Detect which cell encompasses the target text, then output its (X, Y) center coordinate. 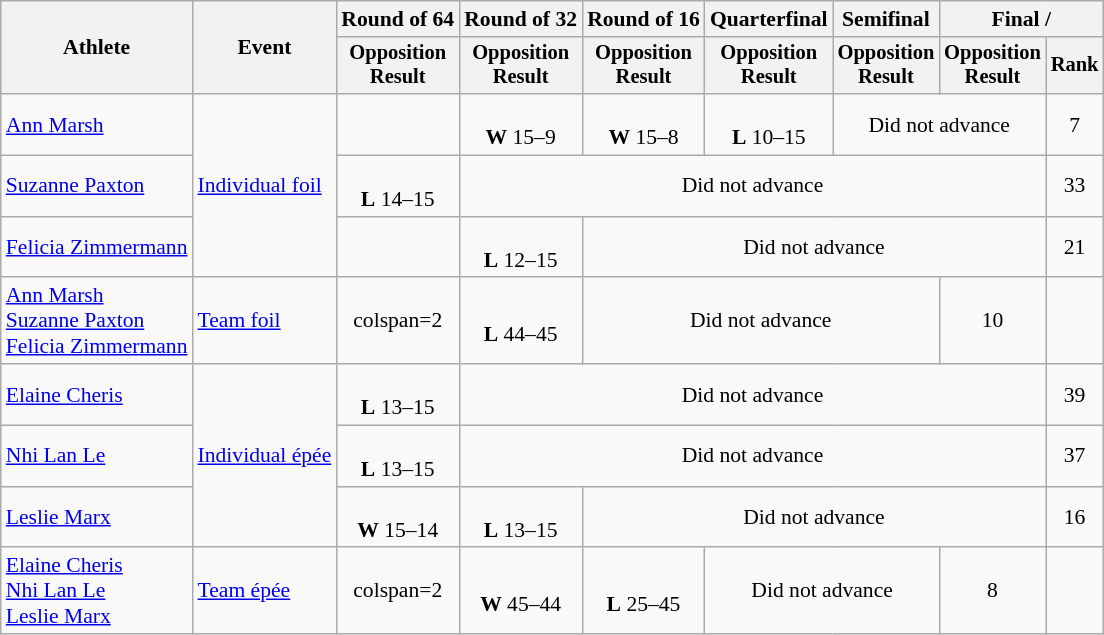
Felicia Zimmermann (97, 248)
Ann MarshSuzanne PaxtonFelicia Zimmermann (97, 322)
Final / (1021, 19)
Individual épée (265, 456)
Round of 32 (520, 19)
21 (1075, 248)
W 15–14 (398, 518)
L 10–15 (769, 124)
Round of 16 (644, 19)
W 15–8 (644, 124)
W 45–44 (520, 592)
Elaine Cheris (97, 394)
Suzanne Paxton (97, 186)
W 15–9 (520, 124)
Individual foil (265, 186)
Round of 64 (398, 19)
L 44–45 (520, 322)
L 25–45 (644, 592)
Athlete (97, 48)
Elaine CherisNhi Lan LeLeslie Marx (97, 592)
8 (992, 592)
L 14–15 (398, 186)
7 (1075, 124)
Ann Marsh (97, 124)
L 12–15 (520, 248)
39 (1075, 394)
37 (1075, 456)
10 (992, 322)
16 (1075, 518)
Team épée (265, 592)
33 (1075, 186)
Quarterfinal (769, 19)
Nhi Lan Le (97, 456)
Semifinal (886, 19)
Event (265, 48)
Team foil (265, 322)
Rank (1075, 66)
Leslie Marx (97, 518)
